From the cell containing the given text, extract its center point as (X, Y) coordinate. 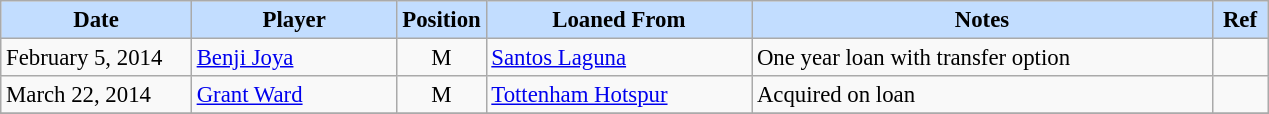
Acquired on loan (982, 95)
Notes (982, 20)
Benji Joya (294, 58)
Player (294, 20)
Grant Ward (294, 95)
Position (442, 20)
Santos Laguna (619, 58)
One year loan with transfer option (982, 58)
March 22, 2014 (96, 95)
February 5, 2014 (96, 58)
Tottenham Hotspur (619, 95)
Ref (1240, 20)
Loaned From (619, 20)
Date (96, 20)
